From the cell containing the given text, extract its center point as (X, Y) coordinate. 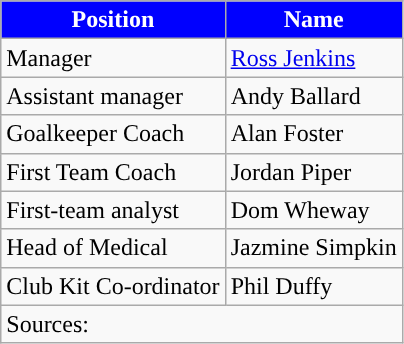
Head of Medical (113, 248)
Andy Ballard (314, 96)
Dom Wheway (314, 210)
Jordan Piper (314, 172)
Name (314, 20)
Position (113, 20)
Phil Duffy (314, 286)
Alan Foster (314, 134)
Assistant manager (113, 96)
Club Kit Co-ordinator (113, 286)
Manager (113, 58)
Ross Jenkins (314, 58)
First Team Coach (113, 172)
Goalkeeper Coach (113, 134)
First-team analyst (113, 210)
Jazmine Simpkin (314, 248)
Sources: (202, 324)
